Scan for the cell matching the given text and deliver its (x, y) coordinate at center. 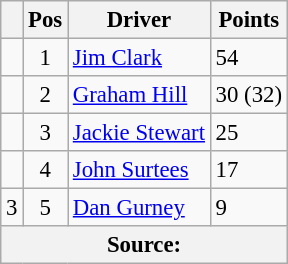
Points (248, 20)
Pos (46, 20)
9 (248, 208)
Graham Hill (140, 95)
Source: (144, 245)
Dan Gurney (140, 208)
Jackie Stewart (140, 133)
5 (46, 208)
54 (248, 58)
John Surtees (140, 170)
1 (46, 58)
17 (248, 170)
2 (46, 95)
Jim Clark (140, 58)
30 (32) (248, 95)
25 (248, 133)
Driver (140, 20)
4 (46, 170)
